Locate the cell with the specified text and output its (x, y) center coordinate. 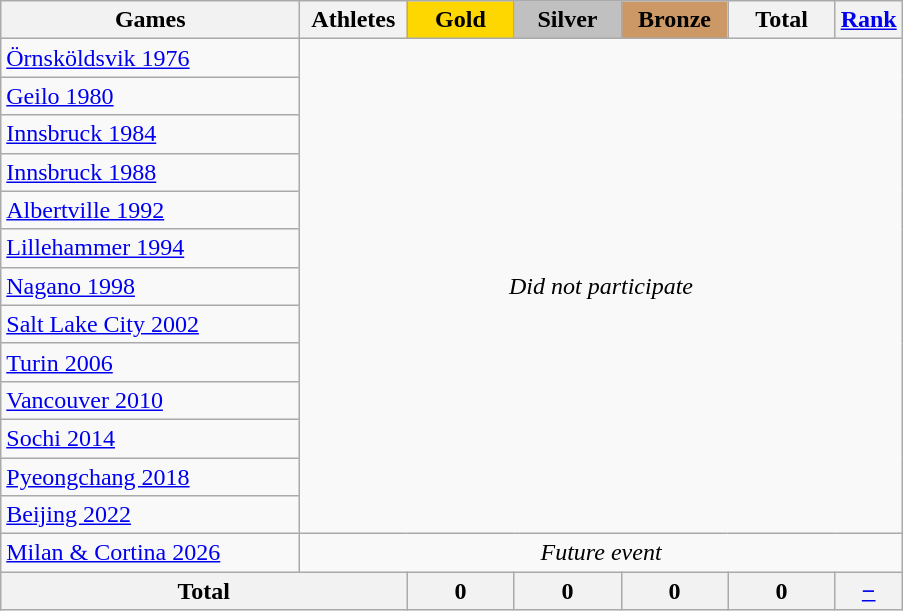
Örnsköldsvik 1976 (150, 58)
Beijing 2022 (150, 515)
Sochi 2014 (150, 438)
Milan & Cortina 2026 (150, 553)
Future event (601, 553)
Rank (868, 20)
Turin 2006 (150, 362)
Silver (568, 20)
Innsbruck 1988 (150, 172)
Did not participate (601, 286)
Albertville 1992 (150, 210)
Salt Lake City 2002 (150, 324)
Pyeongchang 2018 (150, 477)
Nagano 1998 (150, 286)
Gold (460, 20)
Bronze (674, 20)
Lillehammer 1994 (150, 248)
Geilo 1980 (150, 96)
Innsbruck 1984 (150, 134)
Games (150, 20)
Athletes (354, 20)
− (868, 591)
Vancouver 2010 (150, 400)
